Scan for the cell matching the given text and deliver its (X, Y) coordinate at center. 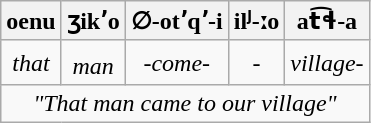
- (256, 62)
oenu (31, 21)
that (31, 62)
-come- (176, 62)
∅-otʼqʼ-i (176, 21)
ilʲ-ːo (256, 21)
man (93, 62)
"That man came to our village" (185, 104)
ʒikʼo (93, 21)
at͡ɬ-a (327, 21)
village- (327, 62)
